Pinpoint the cell where the given text exists, returning its [x, y] midpoint coordinate. 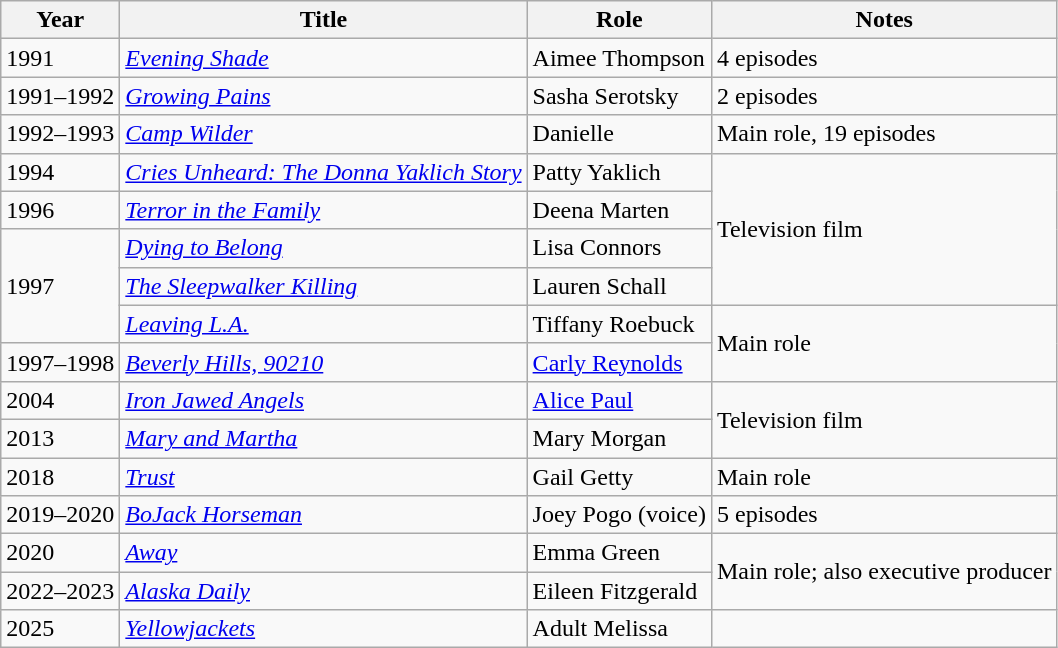
2004 [60, 400]
4 episodes [884, 58]
Iron Jawed Angels [324, 400]
Leaving L.A. [324, 324]
1996 [60, 210]
Main role, 19 episodes [884, 134]
5 episodes [884, 515]
Carly Reynolds [619, 362]
1994 [60, 172]
Alice Paul [619, 400]
Yellowjackets [324, 629]
Lauren Schall [619, 286]
Year [60, 20]
The Sleepwalker Killing [324, 286]
Eileen Fitzgerald [619, 591]
1992–1993 [60, 134]
Mary Morgan [619, 438]
Role [619, 20]
Adult Melissa [619, 629]
1991 [60, 58]
Growing Pains [324, 96]
Mary and Martha [324, 438]
Away [324, 553]
Emma Green [619, 553]
2 episodes [884, 96]
2013 [60, 438]
1997 [60, 286]
Camp Wilder [324, 134]
Beverly Hills, 90210 [324, 362]
2018 [60, 477]
BoJack Horseman [324, 515]
2020 [60, 553]
2025 [60, 629]
Lisa Connors [619, 248]
Deena Marten [619, 210]
Title [324, 20]
Danielle [619, 134]
Terror in the Family [324, 210]
2019–2020 [60, 515]
Evening Shade [324, 58]
Aimee Thompson [619, 58]
2022–2023 [60, 591]
Notes [884, 20]
1997–1998 [60, 362]
Patty Yaklich [619, 172]
Alaska Daily [324, 591]
1991–1992 [60, 96]
Tiffany Roebuck [619, 324]
Cries Unheard: The Donna Yaklich Story [324, 172]
Main role; also executive producer [884, 572]
Trust [324, 477]
Gail Getty [619, 477]
Joey Pogo (voice) [619, 515]
Dying to Belong [324, 248]
Sasha Serotsky [619, 96]
